Capture the cell that displays the provided text and extract its (X, Y) central coordinate. 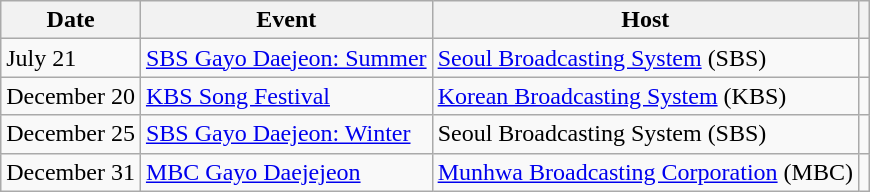
Host (645, 20)
December 25 (71, 134)
MBC Gayo Daejejeon (286, 172)
July 21 (71, 58)
December 20 (71, 96)
KBS Song Festival (286, 96)
Date (71, 20)
SBS Gayo Daejeon: Summer (286, 58)
Korean Broadcasting System (KBS) (645, 96)
Event (286, 20)
SBS Gayo Daejeon: Winter (286, 134)
December 31 (71, 172)
Munhwa Broadcasting Corporation (MBC) (645, 172)
